Return (x, y) of the center of cell containing provided text 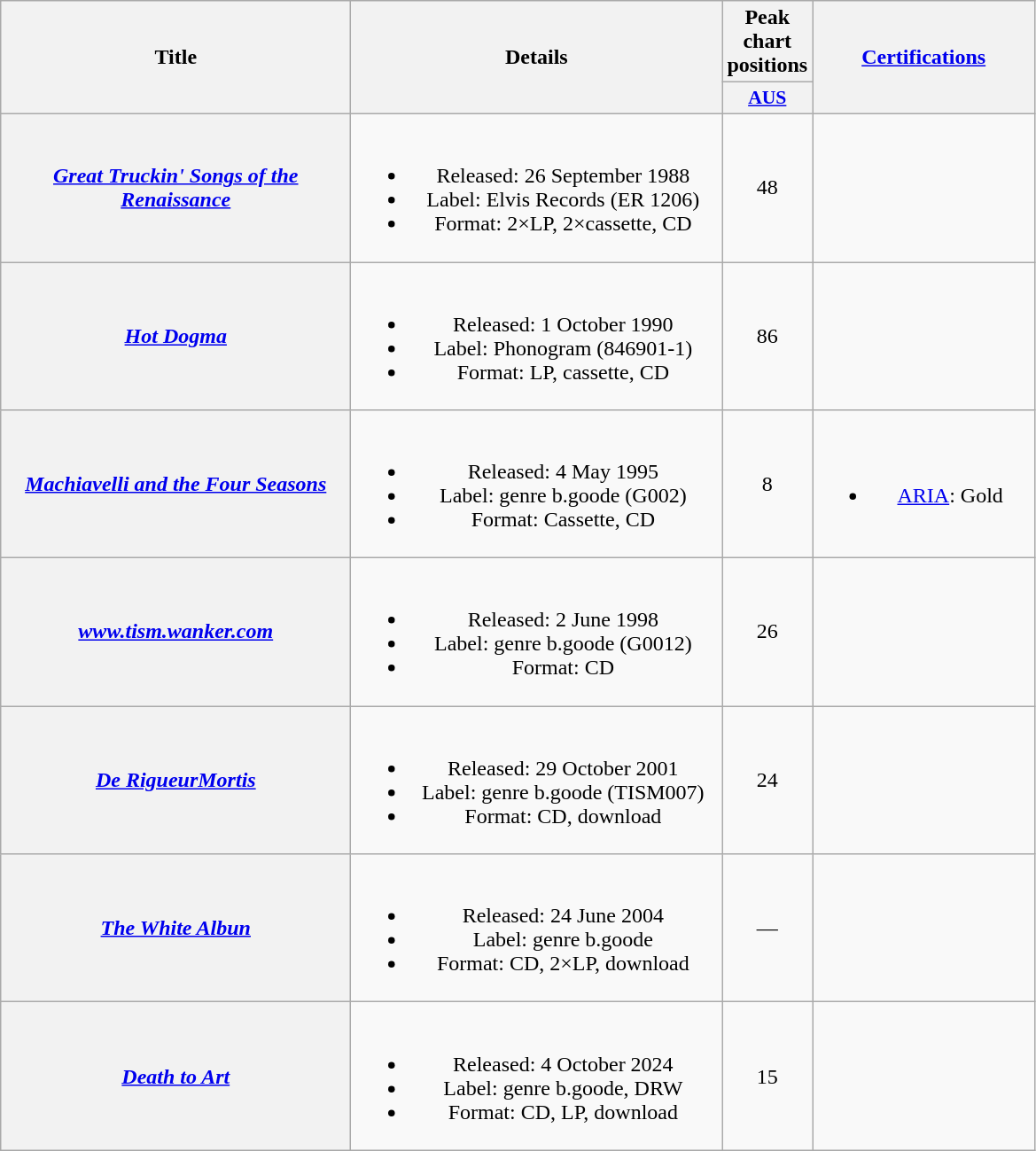
Machiavelli and the Four Seasons (175, 484)
AUS (767, 98)
Released: 29 October 2001Label: genre b.goode (TISM007)Format: CD, download (537, 780)
Released: 4 May 1995Label: genre b.goode (G002)Format: Cassette, CD (537, 484)
ARIA: Gold (923, 484)
www.tism.wanker.com (175, 633)
8 (767, 484)
Certifications (923, 58)
De RigueurMortis (175, 780)
Released: 1 October 1990Label: Phonogram (846901-1)Format: LP, cassette, CD (537, 337)
48 (767, 188)
Released: 4 October 2024Label: genre b.goode, DRWFormat: CD, LP, download (537, 1076)
— (767, 929)
Released: 2 June 1998Label: genre b.goode (G0012)Format: CD (537, 633)
Hot Dogma (175, 337)
The White Albun (175, 929)
Released: 26 September 1988Label: Elvis Records (ER 1206)Format: 2×LP, 2×cassette, CD (537, 188)
Peak chart positions (767, 42)
Great Truckin' Songs of the Renaissance (175, 188)
Death to Art (175, 1076)
26 (767, 633)
86 (767, 337)
Details (537, 58)
Released: 24 June 2004Label: genre b.goodeFormat: CD, 2×LP, download (537, 929)
24 (767, 780)
15 (767, 1076)
Title (175, 58)
